Provide the [X, Y] coordinate of the cell's center where the given text is located.  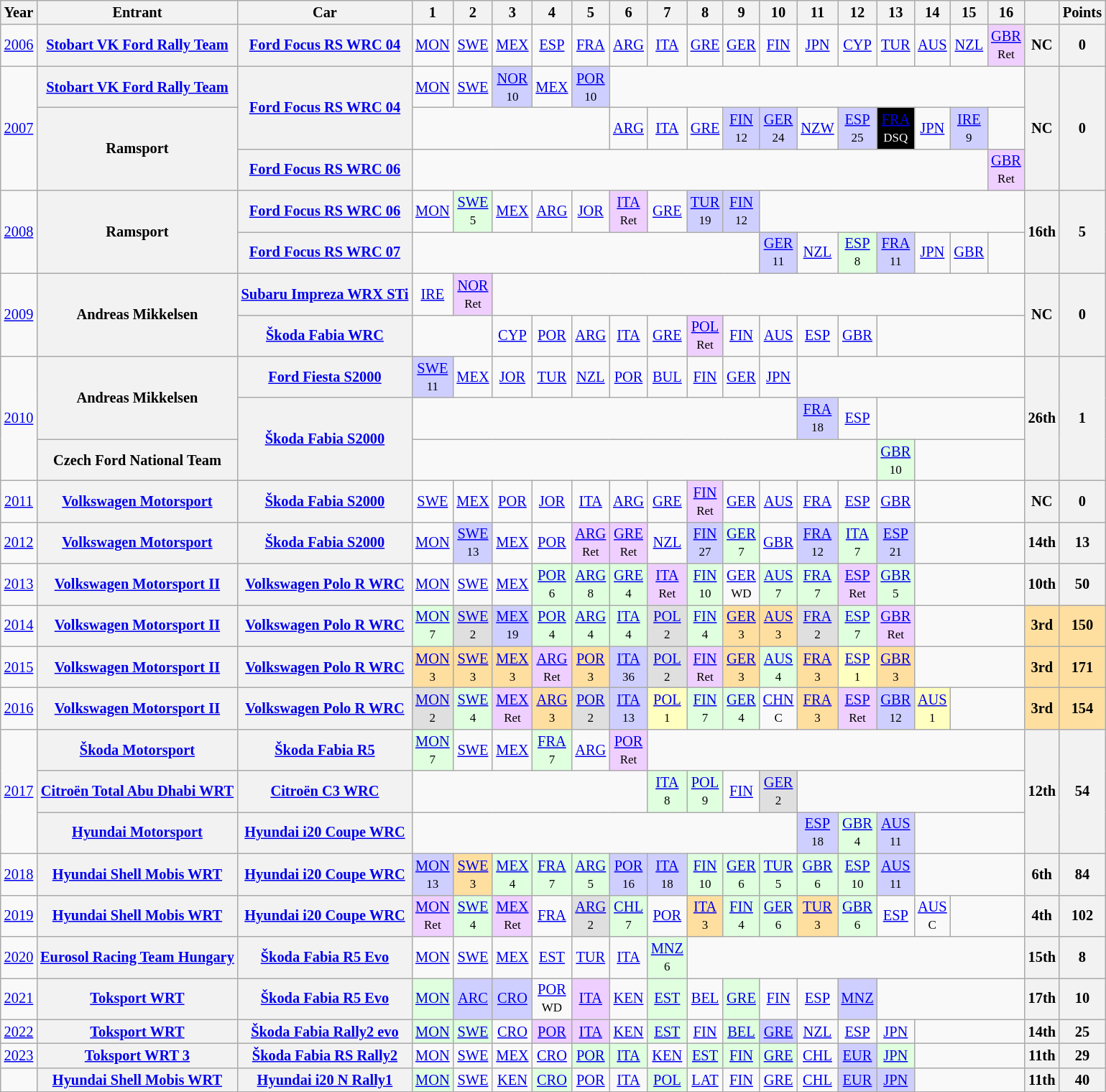
ITA3 [705, 916]
2019 [19, 916]
ARG8 [591, 584]
AUS4 [779, 667]
Škoda Fabia Rally2 evo [325, 1032]
29 [1082, 1055]
GER2 [779, 792]
POL9 [705, 792]
6th [1042, 874]
IRE9 [969, 128]
2008 [19, 231]
PORRet [628, 750]
POR3 [591, 667]
Ford Focus RS WRC 07 [325, 252]
ARC [473, 999]
Škoda Fabia R5 [325, 750]
GBR3 [895, 667]
GBR12 [895, 708]
NORRet [473, 294]
2009 [19, 315]
FRA11 [895, 252]
MON3 [433, 667]
POR2 [591, 708]
6 [628, 12]
ESP7 [858, 625]
GBR10 [895, 460]
ARG4 [591, 625]
3 [512, 12]
FIN7 [705, 708]
Škoda Motorsport [137, 750]
MNZ [858, 999]
2014 [19, 625]
TUR19 [705, 211]
ITA8 [667, 792]
GER7 [741, 543]
ITA4 [628, 625]
2013 [19, 584]
15th [1042, 957]
FRADSQ [895, 128]
IRE [433, 294]
102 [1082, 916]
MEX4 [512, 874]
171 [1082, 667]
ESP25 [858, 128]
Ford Fiesta S2000 [325, 377]
AUS1 [932, 708]
MEX19 [512, 625]
9 [741, 12]
ITA13 [628, 708]
SWE13 [473, 543]
POR10 [591, 87]
POL1 [667, 708]
54 [1082, 791]
POL [667, 1080]
4th [1042, 916]
ESP1 [858, 667]
2016 [19, 708]
ESP8 [858, 252]
TUR3 [817, 916]
25 [1082, 1032]
2 [473, 12]
ARG3 [552, 708]
ITA18 [667, 874]
GBR5 [895, 584]
GER11 [779, 252]
POR6 [552, 584]
2011 [19, 501]
POR16 [628, 874]
Hyundai Motorsport [137, 832]
GRERet [628, 543]
FRA2 [817, 625]
2010 [19, 418]
FRA18 [817, 418]
MON2 [433, 708]
SWE2 [473, 625]
50 [1082, 584]
MON13 [433, 874]
GBR4 [858, 832]
Subaru Impreza WRX STi [325, 294]
Entrant [137, 12]
AUS3 [779, 625]
2017 [19, 791]
26th [1042, 418]
LAT [705, 1080]
MEX3 [512, 667]
7 [667, 12]
Citroën Total Abu Dhabi WRT [137, 792]
11 [817, 12]
Year [19, 12]
Toksport WRT 3 [137, 1055]
2020 [19, 957]
Citroën C3 WRC [325, 792]
Car [325, 12]
GER4 [741, 708]
2018 [19, 874]
12 [858, 12]
15 [969, 12]
Points [1082, 12]
GRE4 [628, 584]
FRA12 [817, 543]
GER24 [779, 128]
2006 [19, 45]
ESP21 [895, 543]
MNZ6 [667, 957]
40 [1082, 1080]
Czech Ford National Team [137, 460]
2023 [19, 1055]
SWE5 [473, 211]
2022 [19, 1032]
84 [1082, 874]
2015 [19, 667]
154 [1082, 708]
ESP10 [858, 874]
12th [1042, 791]
16th [1042, 231]
BUL [667, 377]
CHNC [779, 708]
Eurosol Racing Team Hungary [137, 957]
17th [1042, 999]
ARG2 [591, 916]
FIN27 [705, 543]
SWE11 [433, 377]
AUSC [932, 916]
4 [552, 12]
POR4 [552, 625]
AUS7 [779, 584]
MONRet [433, 916]
ITA36 [628, 667]
PORWD [552, 999]
Škoda Fabia WRC [325, 336]
150 [1082, 625]
2021 [19, 999]
Hyundai i20 N Rally1 [325, 1080]
2012 [19, 543]
NOR10 [512, 87]
ESP18 [817, 832]
NZW [817, 128]
Škoda Fabia RS Rally2 [325, 1055]
TUR5 [779, 874]
GERWD [741, 584]
10th [1042, 584]
ARG5 [591, 874]
CHL7 [628, 916]
16 [1006, 12]
14 [932, 12]
POLRet [705, 336]
ITA7 [858, 543]
2007 [19, 128]
